Extract the (X, Y) coordinate from the center of the cell holding the provided text.  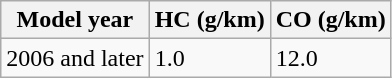
Model year (75, 20)
1.0 (210, 58)
CO (g/km) (330, 20)
2006 and later (75, 58)
HC (g/km) (210, 20)
12.0 (330, 58)
